Pinpoint the cell where the given text exists, returning its (x, y) midpoint coordinate. 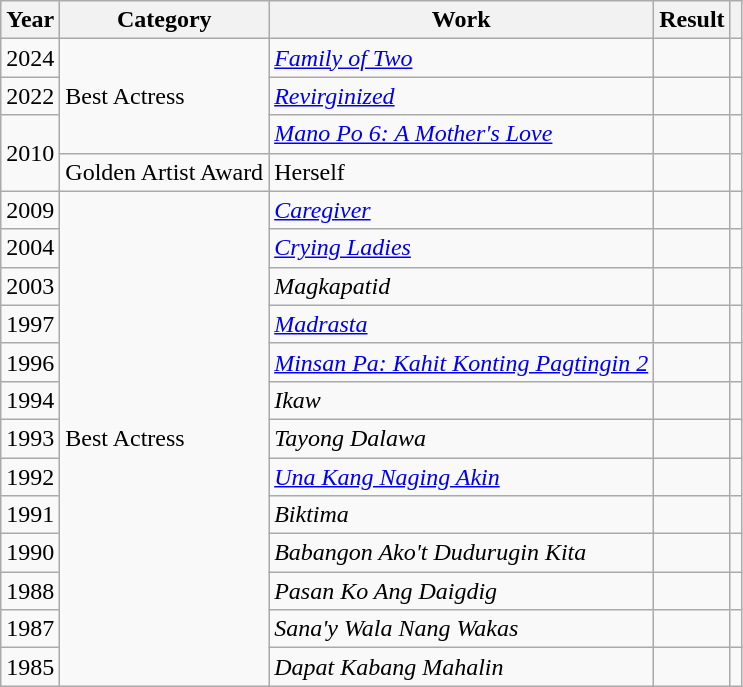
1997 (30, 324)
Result (692, 20)
2004 (30, 248)
Madrasta (462, 324)
Magkapatid (462, 286)
1993 (30, 438)
Biktima (462, 515)
1990 (30, 553)
Revirginized (462, 96)
1992 (30, 477)
Mano Po 6: A Mother's Love (462, 134)
Sana'y Wala Nang Wakas (462, 629)
Una Kang Naging Akin (462, 477)
1994 (30, 400)
2003 (30, 286)
Tayong Dalawa (462, 438)
1985 (30, 667)
Ikaw (462, 400)
1988 (30, 591)
Pasan Ko Ang Daigdig (462, 591)
1987 (30, 629)
Crying Ladies (462, 248)
Year (30, 20)
1991 (30, 515)
Work (462, 20)
Family of Two (462, 58)
Herself (462, 172)
2010 (30, 153)
2022 (30, 96)
Caregiver (462, 210)
2009 (30, 210)
2024 (30, 58)
Golden Artist Award (164, 172)
Babangon Ako't Dudurugin Kita (462, 553)
Minsan Pa: Kahit Konting Pagtingin 2 (462, 362)
Category (164, 20)
Dapat Kabang Mahalin (462, 667)
1996 (30, 362)
